Locate the cell with the specified text and output its [X, Y] center coordinate. 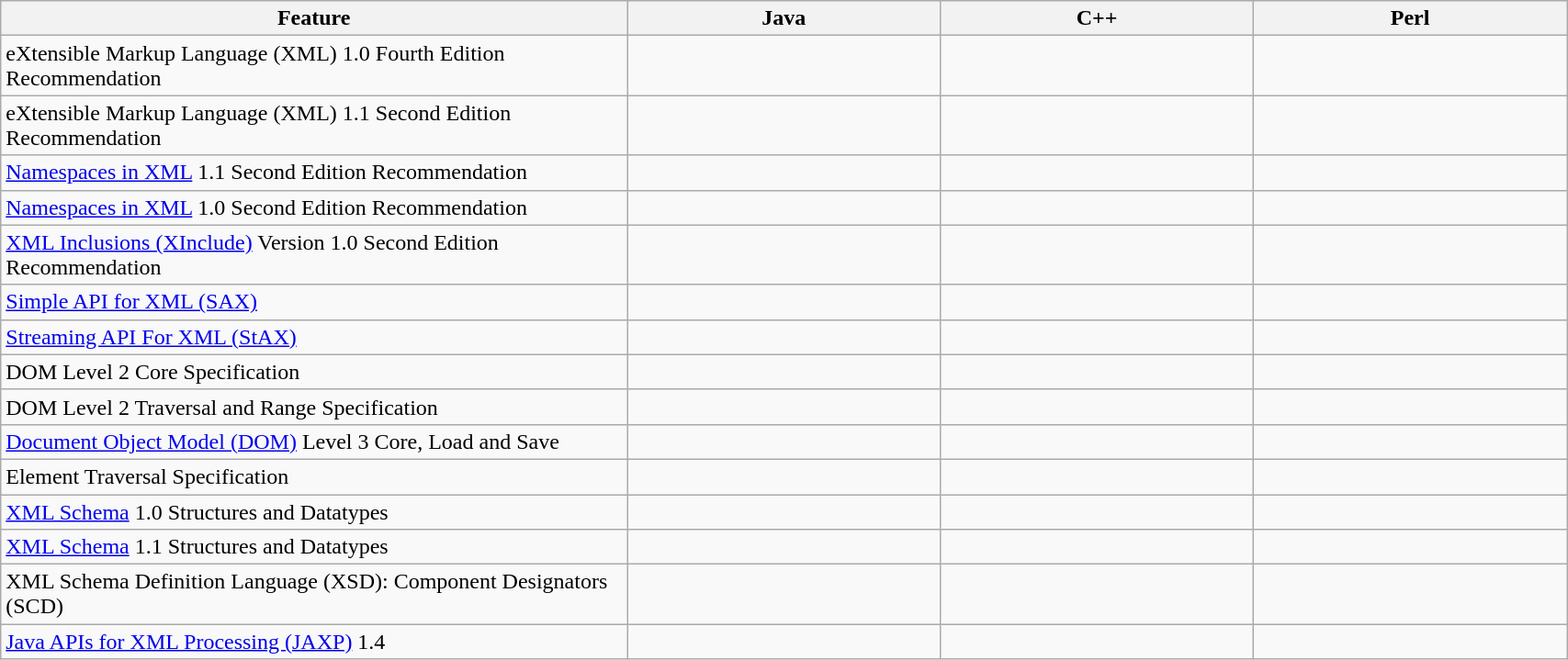
DOM Level 2 Core Specification [314, 372]
XML Inclusions (XInclude) Version 1.0 Second Edition Recommendation [314, 255]
XML Schema 1.0 Structures and Datatypes [314, 511]
XML Schema Definition Language (XSD): Component Designators (SCD) [314, 595]
eXtensible Markup Language (XML) 1.0 Fourth Edition Recommendation [314, 66]
Namespaces in XML 1.1 Second Edition Recommendation [314, 173]
Element Traversal Specification [314, 476]
XML Schema 1.1 Structures and Datatypes [314, 547]
DOM Level 2 Traversal and Range Specification [314, 407]
Perl [1411, 18]
Namespaces in XML 1.0 Second Edition Recommendation [314, 207]
Java APIs for XML Processing (JAXP) 1.4 [314, 642]
eXtensible Markup Language (XML) 1.1 Second Edition Recommendation [314, 125]
Java [784, 18]
Feature [314, 18]
Document Object Model (DOM) Level 3 Core, Load and Save [314, 442]
C++ [1097, 18]
Streaming API For XML (StAX) [314, 337]
Simple API for XML (SAX) [314, 302]
